Return the (X, Y) coordinate for the center point of the cell that contains the specified text.  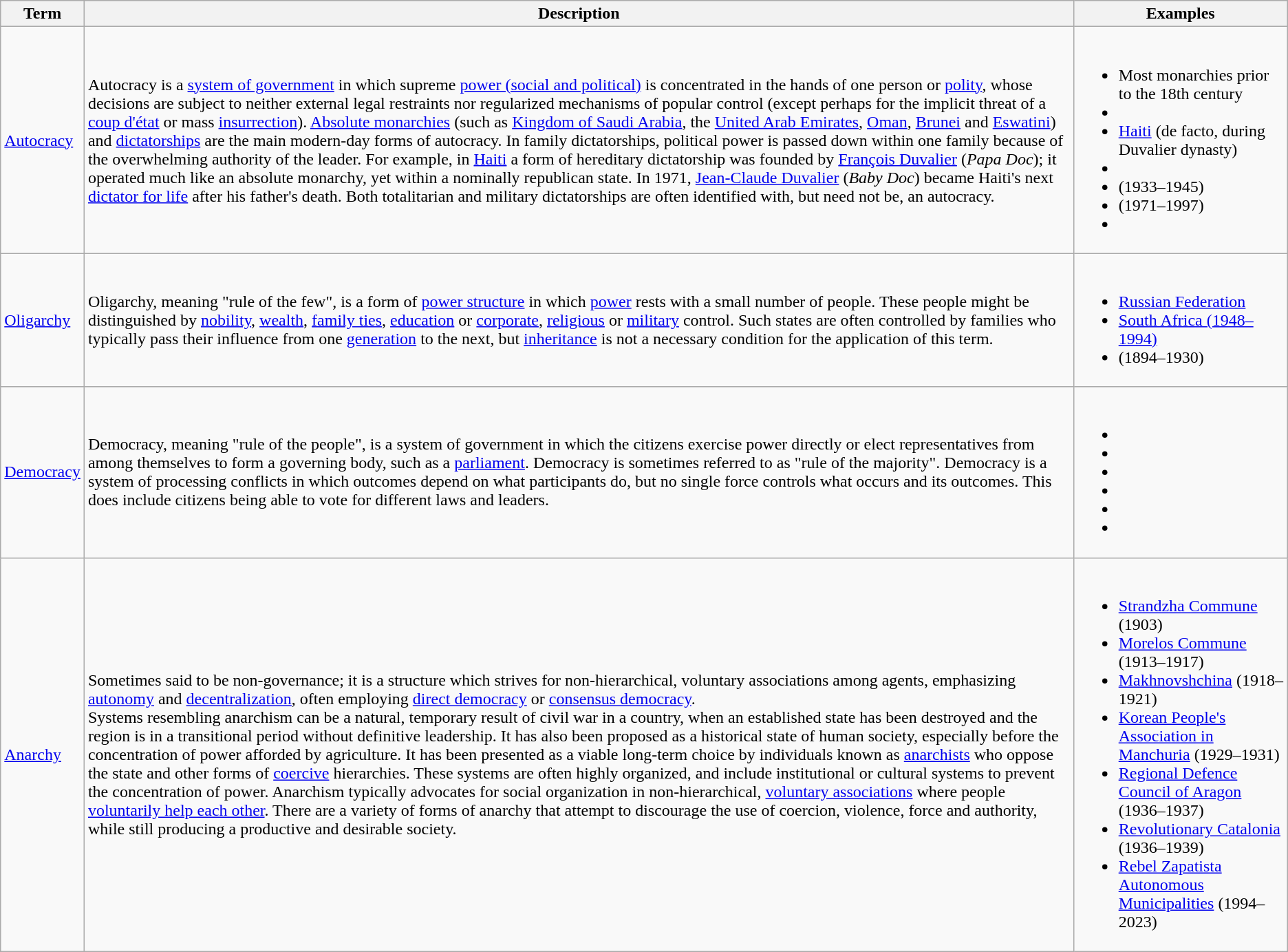
Democracy (43, 472)
Term (43, 14)
Anarchy (43, 754)
Autocracy (43, 140)
Examples (1181, 14)
Most monarchies prior to the 18th century Haiti (de facto, during Duvalier dynasty) (1933–1945) (1971–1997) (1181, 140)
Description (579, 14)
Russian Federation South Africa (1948–1994) (1894–1930) (1181, 320)
Oligarchy (43, 320)
